Return (X, Y) of the center of cell containing provided text 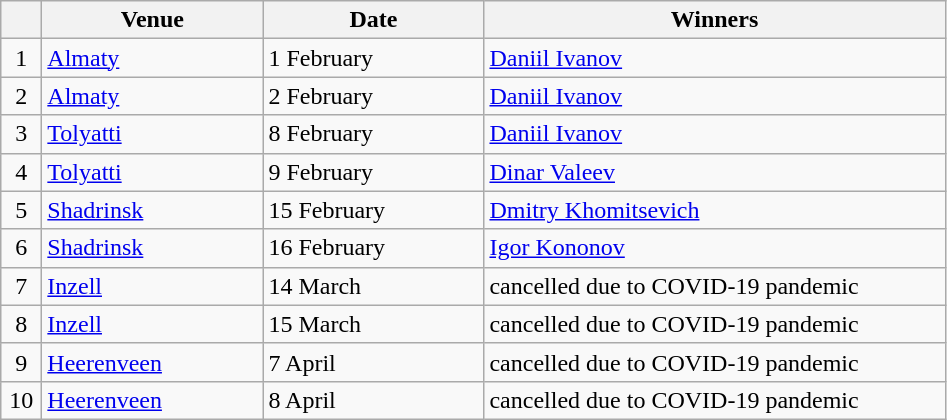
4 (22, 172)
3 (22, 134)
9 (22, 362)
1 February (374, 58)
9 February (374, 172)
7 April (374, 362)
Date (374, 20)
7 (22, 286)
8 (22, 324)
14 March (374, 286)
2 (22, 96)
5 (22, 210)
Igor Kononov (714, 248)
15 February (374, 210)
16 February (374, 248)
10 (22, 400)
2 February (374, 96)
Winners (714, 20)
8 February (374, 134)
Dinar Valeev (714, 172)
15 March (374, 324)
8 April (374, 400)
6 (22, 248)
Venue (152, 20)
Dmitry Khomitsevich (714, 210)
1 (22, 58)
